Return the [X, Y] coordinate for the center point of the cell that contains the specified text.  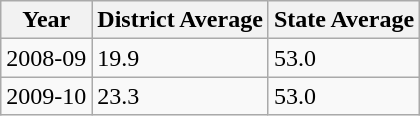
State Average [344, 20]
23.3 [180, 96]
Year [46, 20]
19.9 [180, 58]
2008-09 [46, 58]
2009-10 [46, 96]
District Average [180, 20]
